Scan for the cell matching the given text and deliver its (x, y) coordinate at center. 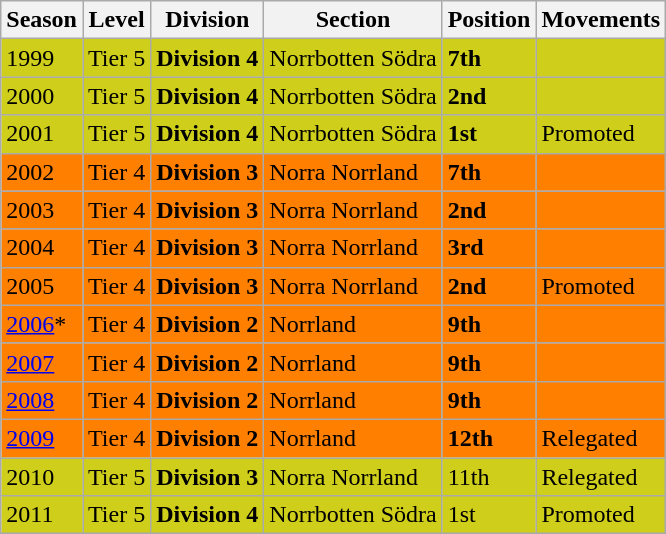
Season (42, 20)
Movements (601, 20)
2008 (42, 400)
2003 (42, 210)
2011 (42, 515)
11th (489, 477)
12th (489, 438)
Level (116, 20)
2001 (42, 134)
1999 (42, 58)
2006* (42, 324)
2009 (42, 438)
2004 (42, 248)
2002 (42, 172)
2000 (42, 96)
2007 (42, 362)
2010 (42, 477)
Section (353, 20)
Position (489, 20)
2005 (42, 286)
3rd (489, 248)
Division (208, 20)
